Locate the cell with the specified text and output its [x, y] center coordinate. 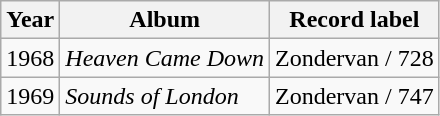
Record label [355, 20]
Album [165, 20]
Zondervan / 728 [355, 58]
Sounds of London [165, 96]
1969 [30, 96]
Year [30, 20]
Zondervan / 747 [355, 96]
Heaven Came Down [165, 58]
1968 [30, 58]
